Detect which cell encompasses the target text, then output its [x, y] center coordinate. 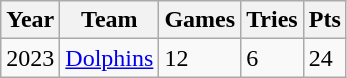
Dolphins [110, 58]
Pts [324, 20]
Team [110, 20]
12 [200, 58]
2023 [30, 58]
Year [30, 20]
6 [272, 58]
Tries [272, 20]
Games [200, 20]
24 [324, 58]
